Locate the cell with the specified text and output its [x, y] center coordinate. 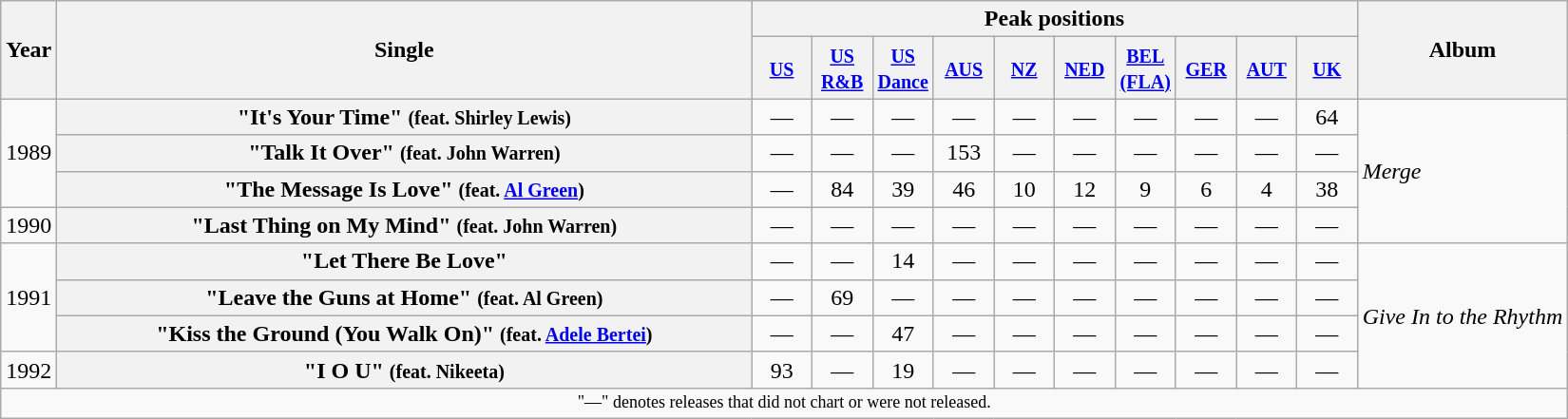
4 [1267, 189]
US Dance [903, 68]
AUT [1267, 68]
"Let There Be Love" [405, 261]
19 [903, 370]
93 [782, 370]
39 [903, 189]
Peak positions [1055, 19]
69 [842, 297]
38 [1328, 189]
Album [1463, 49]
Give In to the Rhythm [1463, 315]
NZ [1024, 68]
"The Message Is Love" (feat. Al Green) [405, 189]
1991 [29, 297]
BEL(FLA) [1145, 68]
"Leave the Guns at Home" (feat. Al Green) [405, 297]
9 [1145, 189]
US [782, 68]
1989 [29, 153]
"I O U" (feat. Nikeeta) [405, 370]
47 [903, 333]
Single [405, 49]
1990 [29, 225]
1992 [29, 370]
14 [903, 261]
64 [1328, 117]
10 [1024, 189]
GER [1206, 68]
12 [1085, 189]
"Last Thing on My Mind" (feat. John Warren) [405, 225]
84 [842, 189]
46 [964, 189]
Merge [1463, 171]
"Talk It Over" (feat. John Warren) [405, 153]
AUS [964, 68]
NED [1085, 68]
"—" denotes releases that did not chart or were not released. [785, 403]
UK [1328, 68]
Year [29, 49]
153 [964, 153]
US R&B [842, 68]
"Kiss the Ground (You Walk On)" (feat. Adele Bertei) [405, 333]
6 [1206, 189]
"It's Your Time" (feat. Shirley Lewis) [405, 117]
